Provide the (x, y) coordinate of the cell's center where the given text is located.  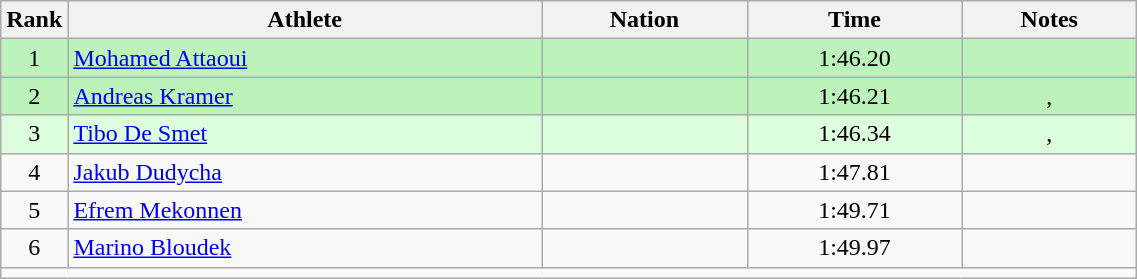
Mohamed Attaoui (305, 58)
Notes (1050, 20)
Tibo De Smet (305, 134)
6 (34, 248)
Marino Bloudek (305, 248)
1:49.71 (854, 210)
1:49.97 (854, 248)
Jakub Dudycha (305, 172)
Athlete (305, 20)
3 (34, 134)
1:46.20 (854, 58)
1:46.21 (854, 96)
Efrem Mekonnen (305, 210)
1:46.34 (854, 134)
Andreas Kramer (305, 96)
Time (854, 20)
2 (34, 96)
4 (34, 172)
5 (34, 210)
Nation (645, 20)
1 (34, 58)
1:47.81 (854, 172)
Rank (34, 20)
